Identify which cell holds the provided text, then report its (x, y) central coordinate. 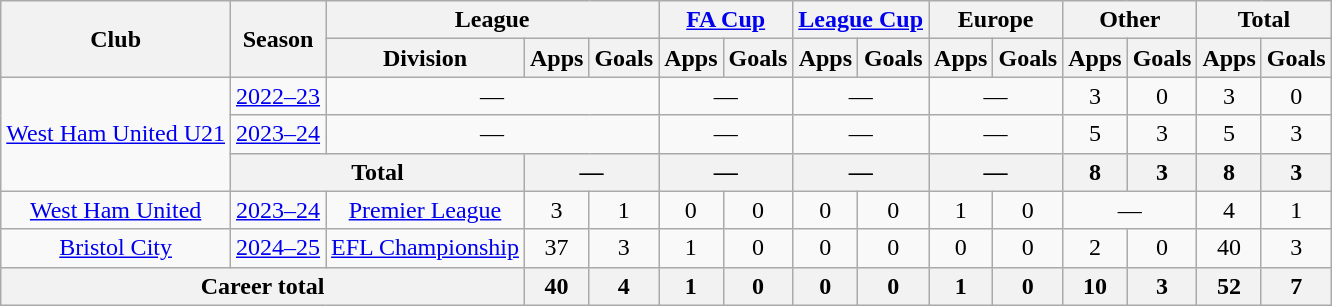
2 (1095, 248)
52 (1229, 286)
League (492, 20)
EFL Championship (426, 248)
Premier League (426, 210)
2024–25 (278, 248)
Other (1130, 20)
Division (426, 58)
West Ham United U21 (116, 134)
League Cup (861, 20)
7 (1296, 286)
2022–23 (278, 96)
10 (1095, 286)
FA Cup (726, 20)
West Ham United (116, 210)
Club (116, 39)
Europe (996, 20)
Bristol City (116, 248)
37 (556, 248)
Season (278, 39)
Career total (263, 286)
